Return (x, y) of the center of cell containing provided text 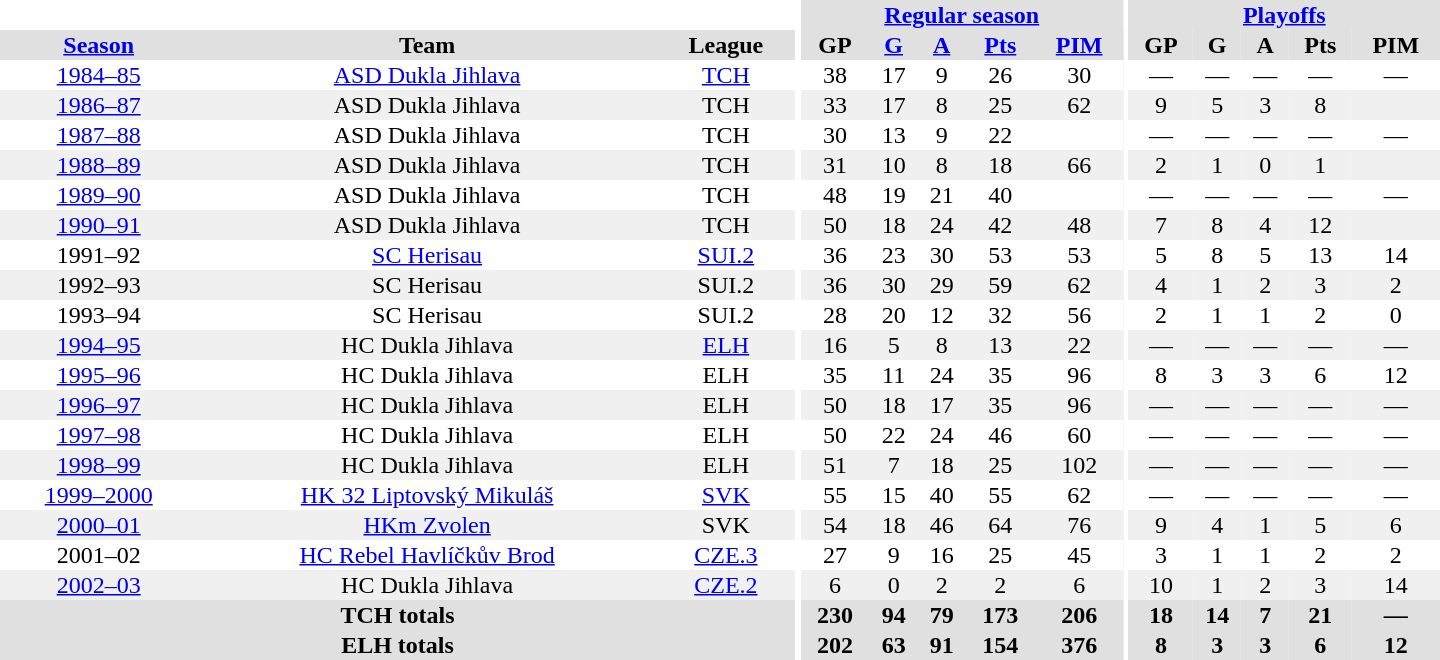
HKm Zvolen (426, 525)
76 (1079, 525)
230 (834, 615)
2002–03 (98, 585)
26 (1000, 75)
202 (834, 645)
1984–85 (98, 75)
19 (894, 195)
56 (1079, 315)
1995–96 (98, 375)
102 (1079, 465)
1993–94 (98, 315)
1999–2000 (98, 495)
60 (1079, 435)
28 (834, 315)
206 (1079, 615)
1991–92 (98, 255)
Team (426, 45)
38 (834, 75)
20 (894, 315)
HK 32 Liptovský Mikuláš (426, 495)
CZE.2 (726, 585)
Season (98, 45)
31 (834, 165)
1990–91 (98, 225)
91 (942, 645)
League (726, 45)
11 (894, 375)
32 (1000, 315)
23 (894, 255)
2000–01 (98, 525)
CZE.3 (726, 555)
1994–95 (98, 345)
Playoffs (1284, 15)
27 (834, 555)
54 (834, 525)
1998–99 (98, 465)
TCH totals (398, 615)
29 (942, 285)
63 (894, 645)
1996–97 (98, 405)
1989–90 (98, 195)
79 (942, 615)
376 (1079, 645)
15 (894, 495)
64 (1000, 525)
173 (1000, 615)
42 (1000, 225)
1986–87 (98, 105)
59 (1000, 285)
Regular season (962, 15)
1992–93 (98, 285)
2001–02 (98, 555)
ELH totals (398, 645)
33 (834, 105)
1988–89 (98, 165)
1997–98 (98, 435)
1987–88 (98, 135)
51 (834, 465)
HC Rebel Havlíčkův Brod (426, 555)
66 (1079, 165)
154 (1000, 645)
45 (1079, 555)
94 (894, 615)
